Find where the given text appears and provide that cell's center as [X, Y] coordinate. 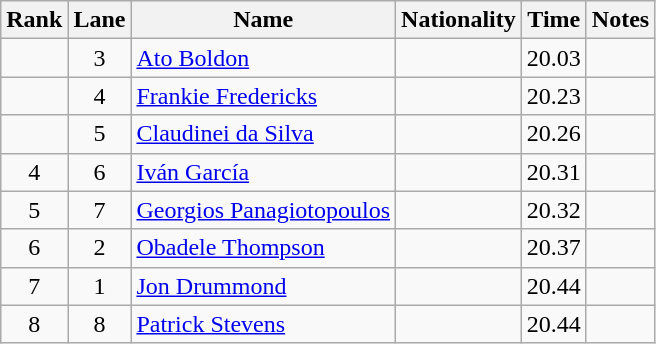
2 [100, 248]
Jon Drummond [264, 286]
Ato Boldon [264, 58]
Georgios Panagiotopoulos [264, 210]
Notes [620, 20]
Frankie Fredericks [264, 96]
20.32 [554, 210]
20.31 [554, 172]
Time [554, 20]
Claudinei da Silva [264, 134]
20.23 [554, 96]
3 [100, 58]
20.03 [554, 58]
Name [264, 20]
Iván García [264, 172]
1 [100, 286]
20.26 [554, 134]
Rank [34, 20]
Nationality [459, 20]
Lane [100, 20]
Patrick Stevens [264, 324]
20.37 [554, 248]
Obadele Thompson [264, 248]
